Identify which cell holds the provided text, then report its (X, Y) central coordinate. 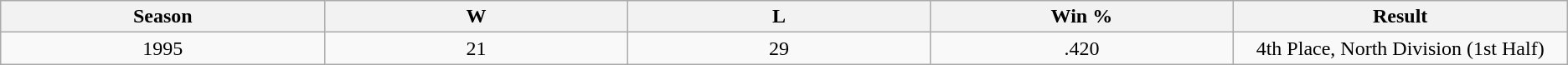
21 (476, 48)
29 (779, 48)
Win % (1082, 17)
W (476, 17)
Season (162, 17)
Result (1400, 17)
1995 (162, 48)
.420 (1082, 48)
4th Place, North Division (1st Half) (1400, 48)
L (779, 17)
